Return [X, Y] of the center of cell containing provided text 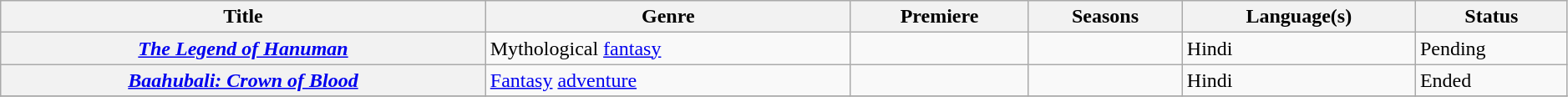
Mythological fantasy [668, 48]
Language(s) [1298, 17]
Genre [668, 17]
The Legend of Hanuman [243, 48]
Fantasy adventure [668, 80]
Status [1491, 17]
Title [243, 17]
Baahubali: Crown of Blood [243, 80]
Ended [1491, 80]
Premiere [939, 17]
Seasons [1106, 17]
Pending [1491, 48]
